Identify which cell holds the provided text, then report its [x, y] central coordinate. 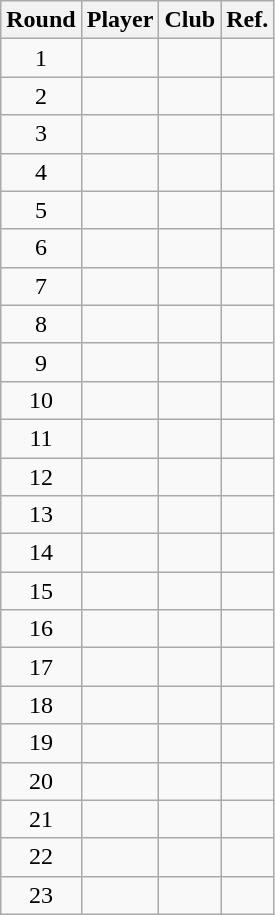
21 [41, 819]
Round [41, 20]
10 [41, 400]
20 [41, 781]
19 [41, 743]
5 [41, 210]
12 [41, 477]
15 [41, 591]
16 [41, 629]
14 [41, 553]
2 [41, 96]
8 [41, 324]
1 [41, 58]
Player [120, 20]
23 [41, 895]
11 [41, 438]
Club [190, 20]
17 [41, 667]
Ref. [248, 20]
3 [41, 134]
18 [41, 705]
13 [41, 515]
9 [41, 362]
7 [41, 286]
22 [41, 857]
6 [41, 248]
4 [41, 172]
